Provide the (X, Y) coordinate of the cell's center where the given text is located.  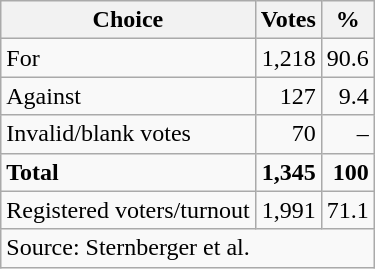
Choice (128, 20)
Against (128, 96)
70 (288, 134)
% (348, 20)
Votes (288, 20)
9.4 (348, 96)
100 (348, 172)
Total (128, 172)
1,218 (288, 58)
71.1 (348, 210)
Invalid/blank votes (128, 134)
127 (288, 96)
For (128, 58)
1,345 (288, 172)
Registered voters/turnout (128, 210)
1,991 (288, 210)
– (348, 134)
Source: Sternberger et al. (188, 248)
90.6 (348, 58)
